Detect which cell encompasses the target text, then output its (X, Y) center coordinate. 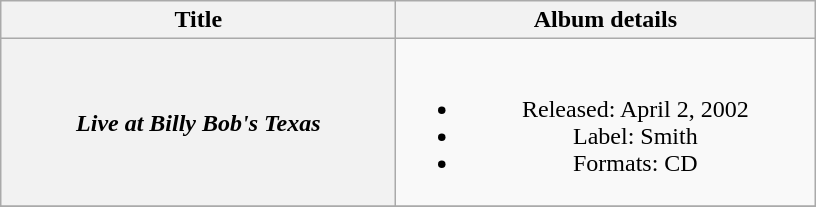
Title (198, 20)
Album details (606, 20)
Released: April 2, 2002Label: SmithFormats: CD (606, 122)
Live at Billy Bob's Texas (198, 122)
